Scan for the cell matching the given text and deliver its [X, Y] coordinate at center. 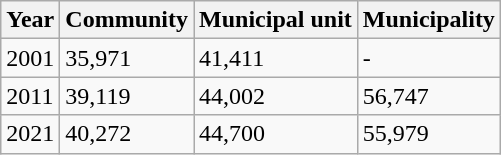
44,002 [276, 96]
35,971 [127, 58]
2011 [30, 96]
Community [127, 20]
41,411 [276, 58]
56,747 [428, 96]
2001 [30, 58]
Year [30, 20]
- [428, 58]
40,272 [127, 134]
44,700 [276, 134]
55,979 [428, 134]
Municipality [428, 20]
2021 [30, 134]
39,119 [127, 96]
Municipal unit [276, 20]
